Locate the cell with the specified text and output its [x, y] center coordinate. 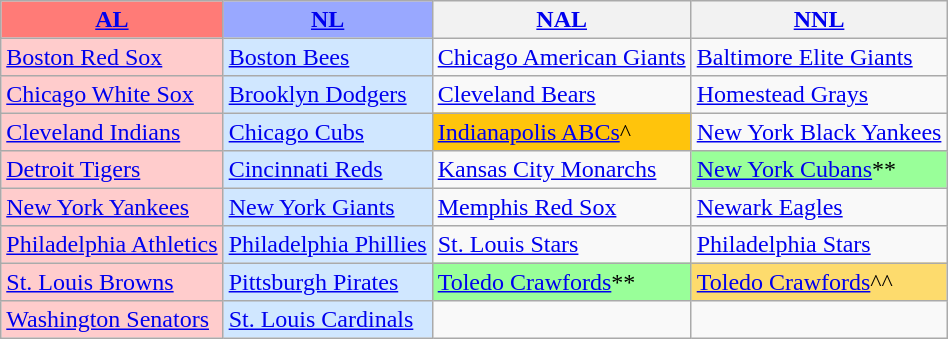
Kansas City Monarchs [562, 170]
Philadelphia Athletics [112, 244]
AL [112, 20]
Toledo Crawfords^^ [819, 282]
New York Yankees [112, 206]
New York Giants [328, 206]
Cincinnati Reds [328, 170]
Memphis Red Sox [562, 206]
Cleveland Bears [562, 94]
Newark Eagles [819, 206]
Detroit Tigers [112, 170]
St. Louis Cardinals [328, 318]
NNL [819, 20]
Chicago Cubs [328, 132]
Baltimore Elite Giants [819, 56]
Chicago White Sox [112, 94]
Chicago American Giants [562, 56]
Pittsburgh Pirates [328, 282]
Brooklyn Dodgers [328, 94]
St. Louis Stars [562, 244]
St. Louis Browns [112, 282]
Toledo Crawfords** [562, 282]
Philadelphia Stars [819, 244]
Cleveland Indians [112, 132]
NAL [562, 20]
Washington Senators [112, 318]
Boston Red Sox [112, 56]
NL [328, 20]
Homestead Grays [819, 94]
Philadelphia Phillies [328, 244]
Indianapolis ABCs^ [562, 132]
Boston Bees [328, 56]
New York Black Yankees [819, 132]
New York Cubans** [819, 170]
